Detect which cell encompasses the target text, then output its (x, y) center coordinate. 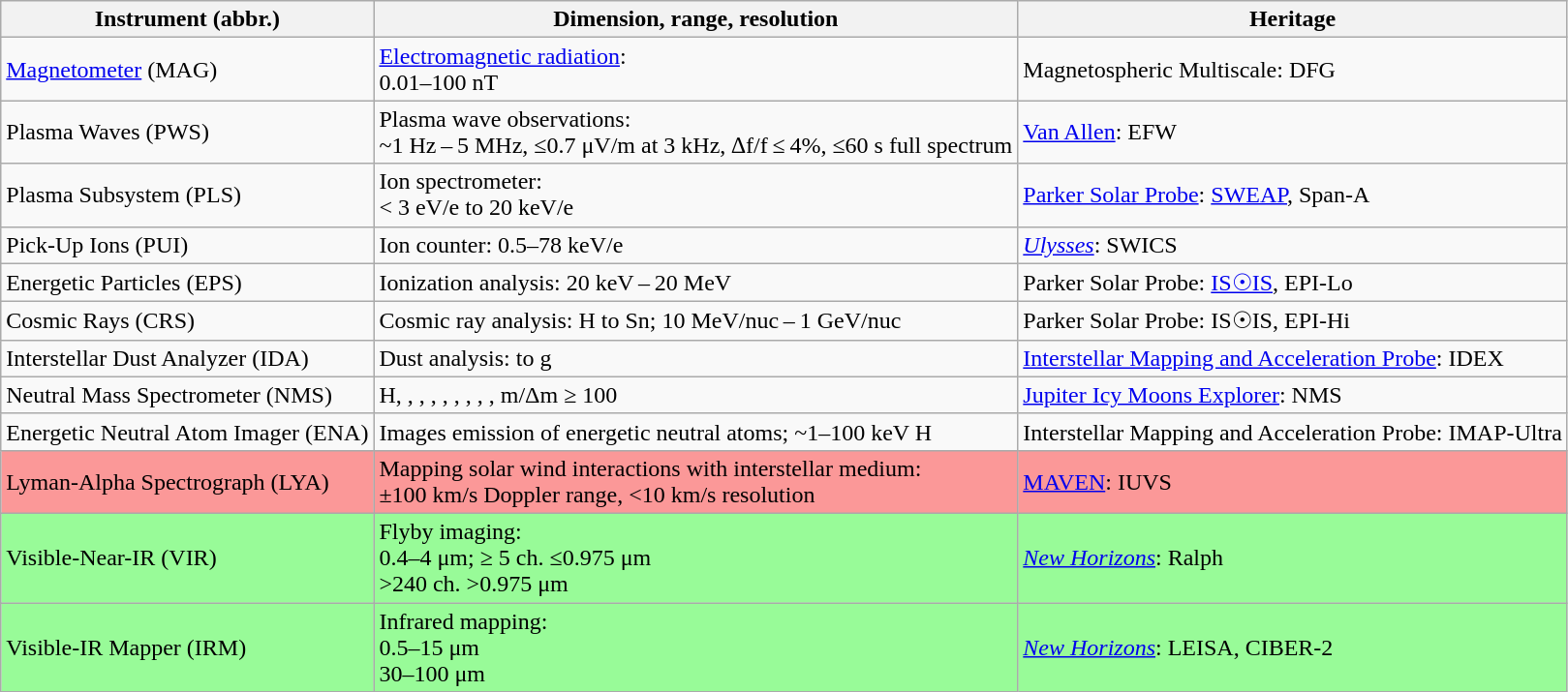
Pick-Up Ions (PUI) (188, 245)
Plasma wave observations:~1 Hz – 5 MHz, ≤0.7 μV/m at 3 kHz, ∆f/f ≤ 4%, ≤60 s full spectrum (695, 132)
Magnetometer (MAG) (188, 70)
Infrared mapping:0.5–15 μm30–100 μm (695, 647)
Plasma Subsystem (PLS) (188, 196)
Van Allen: EFW (1293, 132)
Images emission of energetic neutral atoms; ~1–100 keV H (695, 432)
Electromagnetic radiation:0.01–100 nT (695, 70)
Plasma Waves (PWS) (188, 132)
Interstellar Mapping and Acceleration Probe: IDEX (1293, 358)
Parker Solar Probe: IS☉IS, EPI-Lo (1293, 283)
Dimension, range, resolution (695, 19)
Visible-IR Mapper (IRM) (188, 647)
Magnetospheric Multiscale: DFG (1293, 70)
Mapping solar wind interactions with interstellar medium: ±100 km/s Doppler range, <10 km/s resolution (695, 482)
Energetic Particles (EPS) (188, 283)
New Horizons: LEISA, CIBER-2 (1293, 647)
New Horizons: Ralph (1293, 557)
Ionization analysis: 20 keV – 20 MeV (695, 283)
Ion counter: 0.5–78 keV/e (695, 245)
H, , , , , , , , , m/Δm ≥ 100 (695, 395)
Heritage (1293, 19)
Parker Solar Probe: SWEAP, Span-A (1293, 196)
Ulysses: SWICS (1293, 245)
Visible-Near-IR (VIR) (188, 557)
Cosmic ray analysis: H to Sn; 10 MeV/nuc – 1 GeV/nuc (695, 321)
Dust analysis: to g (695, 358)
Neutral Mass Spectrometer (NMS) (188, 395)
Cosmic Rays (CRS) (188, 321)
MAVEN: IUVS (1293, 482)
Instrument (abbr.) (188, 19)
Energetic Neutral Atom Imager (ENA) (188, 432)
Ion spectrometer:< 3 eV/e to 20 keV/e (695, 196)
Interstellar Mapping and Acceleration Probe: IMAP-Ultra (1293, 432)
Lyman-Alpha Spectrograph (LYA) (188, 482)
Jupiter Icy Moons Explorer: NMS (1293, 395)
Interstellar Dust Analyzer (IDA) (188, 358)
Flyby imaging:0.4–4 μm; ≥ 5 ch. ≤0.975 μm >240 ch. >0.975 μm (695, 557)
Parker Solar Probe: IS☉IS, EPI-Hi (1293, 321)
